Output the [x, y] coordinate of the center of the cell containing the given text.  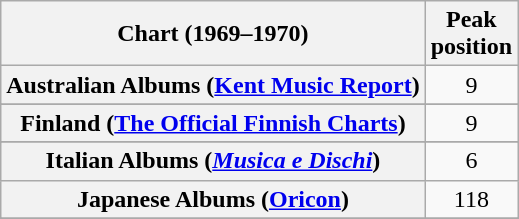
6 [471, 161]
Chart (1969–1970) [213, 34]
Italian Albums (Musica e Dischi) [213, 161]
Australian Albums (Kent Music Report) [213, 85]
Japanese Albums (Oricon) [213, 199]
118 [471, 199]
Peakposition [471, 34]
Finland (The Official Finnish Charts) [213, 123]
